Find where the given text appears and provide that cell's center as (x, y) coordinate. 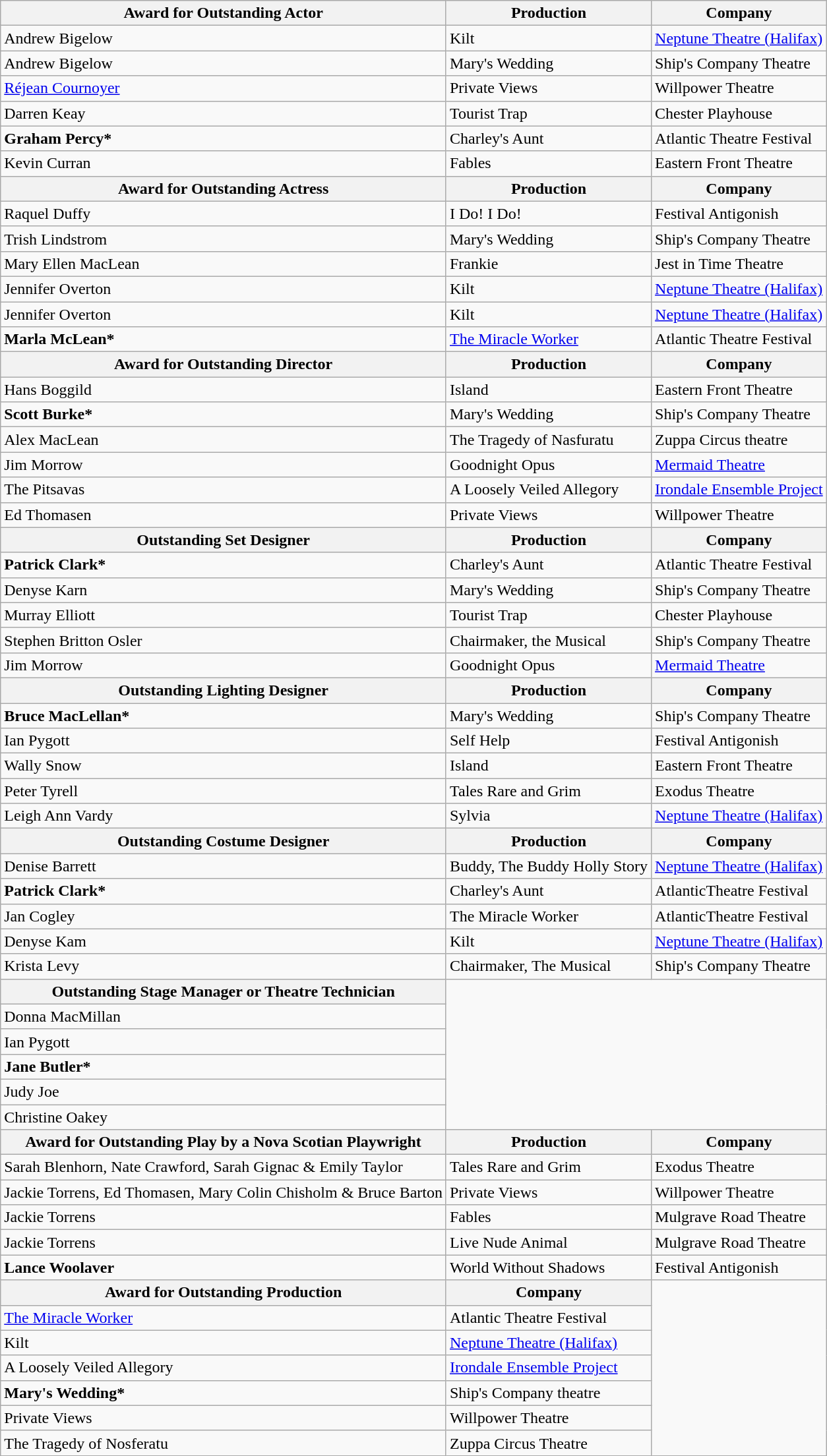
Raquel Duffy (224, 214)
Jest in Time Theatre (739, 264)
Outstanding Set Designer (224, 540)
Denise Barrett (224, 866)
Buddy, The Buddy Holly Story (549, 866)
Zuppa Circus Theatre (549, 1443)
Hans Boggild (224, 390)
Jackie Torrens, Ed Thomasen, Mary Colin Chisholm & Bruce Barton (224, 1192)
Réjean Cournoyer (224, 88)
Kevin Curran (224, 163)
Marla McLean* (224, 339)
Mary's Wedding* (224, 1393)
The Pitsavas (224, 490)
Trish Lindstrom (224, 239)
The Tragedy of Nasfuratu (549, 440)
Sylvia (549, 816)
Lance Woolaver (224, 1267)
Judy Joe (224, 1092)
Award for Outstanding Actor (224, 13)
Alex MacLean (224, 440)
World Without Shadows (549, 1267)
Chairmaker, the Musical (549, 640)
Outstanding Lighting Designer (224, 690)
Murray Elliott (224, 615)
Leigh Ann Vardy (224, 816)
Christine Oakey (224, 1117)
Denyse Kam (224, 941)
Bruce MacLellan* (224, 715)
Krista Levy (224, 966)
Mary Ellen MacLean (224, 264)
Self Help (549, 741)
Ed Thomasen (224, 515)
Stephen Britton Osler (224, 640)
Frankie (549, 264)
Peter Tyrell (224, 791)
Award for Outstanding Director (224, 364)
Live Nude Animal (549, 1242)
Award for Outstanding Actress (224, 189)
Jan Cogley (224, 916)
Award for Outstanding Production (224, 1293)
Donna MacMillan (224, 1016)
Denyse Karn (224, 590)
Sarah Blenhorn, Nate Crawford, Sarah Gignac & Emily Taylor (224, 1167)
Outstanding Costume Designer (224, 841)
Zuppa Circus theatre (739, 440)
Graham Percy* (224, 138)
The Tragedy of Nosferatu (224, 1443)
Jane Butler* (224, 1066)
Outstanding Stage Manager or Theatre Technician (224, 991)
Award for Outstanding Play by a Nova Scotian Playwright (224, 1142)
Scott Burke* (224, 415)
Chairmaker, The Musical (549, 966)
Wally Snow (224, 766)
I Do! I Do! (549, 214)
Darren Keay (224, 113)
Ship's Company theatre (549, 1393)
